Scan for the cell matching the given text and deliver its [X, Y] coordinate at center. 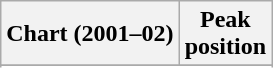
Peak position [225, 34]
Chart (2001–02) [90, 34]
